Scan for the cell matching the given text and deliver its (x, y) coordinate at center. 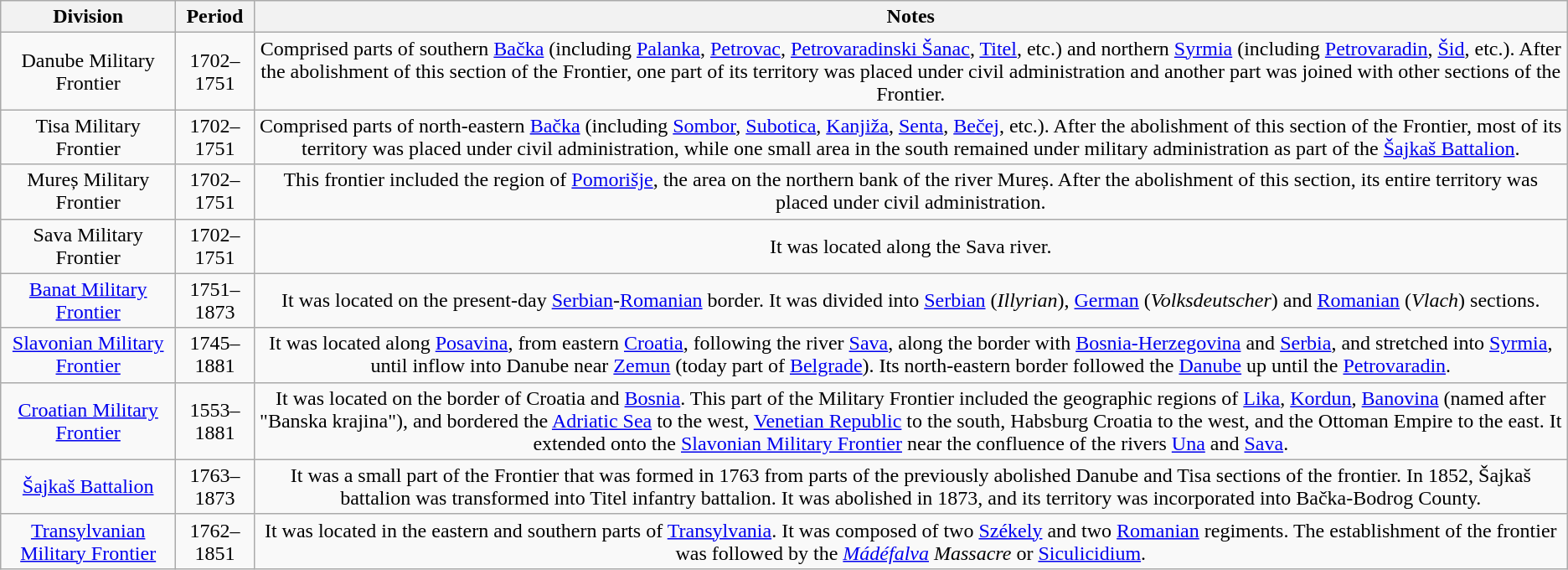
Croatian Military Frontier (89, 421)
Šajkaš Battalion (89, 486)
Mureș Military Frontier (89, 191)
1762–1851 (215, 541)
Banat Military Frontier (89, 300)
1763–1873 (215, 486)
Transylvanian Military Frontier (89, 541)
Tisa Military Frontier (89, 137)
Sava Military Frontier (89, 246)
Period (215, 17)
It was located along the Sava river. (910, 246)
Division (89, 17)
Slavonian Military Frontier (89, 355)
Danube Military Frontier (89, 71)
1745–1881 (215, 355)
Notes (910, 17)
1553–1881 (215, 421)
1751–1873 (215, 300)
